Capture the cell that displays the provided text and extract its [x, y] central coordinate. 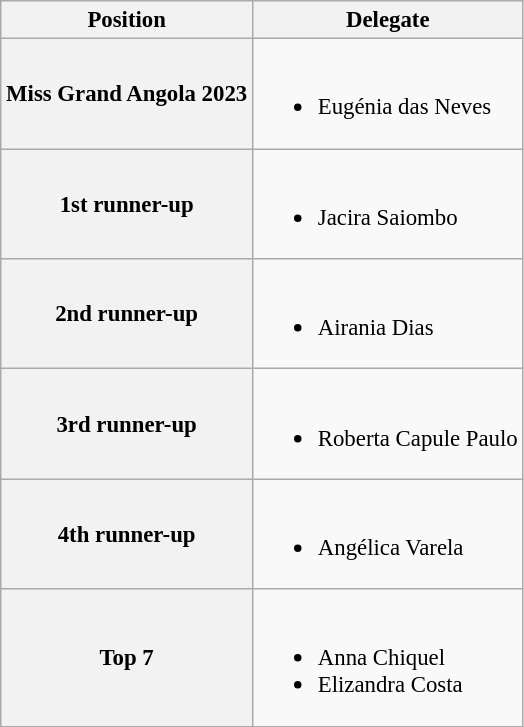
Roberta Capule Paulo [388, 424]
Jacira Saiombo [388, 204]
1st runner-up [127, 204]
Airania Dias [388, 314]
4th runner-up [127, 534]
Delegate [388, 20]
3rd runner-up [127, 424]
Angélica Varela [388, 534]
Position [127, 20]
Miss Grand Angola 2023 [127, 94]
2nd runner-up [127, 314]
Eugénia das Neves [388, 94]
Top 7 [127, 658]
Anna ChiquelElizandra Costa [388, 658]
